From the cell containing the given text, extract its center point as (X, Y) coordinate. 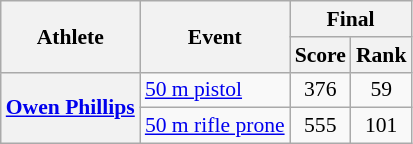
376 (320, 90)
Score (320, 55)
101 (382, 126)
Owen Phillips (70, 108)
59 (382, 90)
Event (215, 36)
50 m rifle prone (215, 126)
Rank (382, 55)
Final (351, 19)
Athlete (70, 36)
555 (320, 126)
50 m pistol (215, 90)
